Capture the cell that displays the provided text and extract its [x, y] central coordinate. 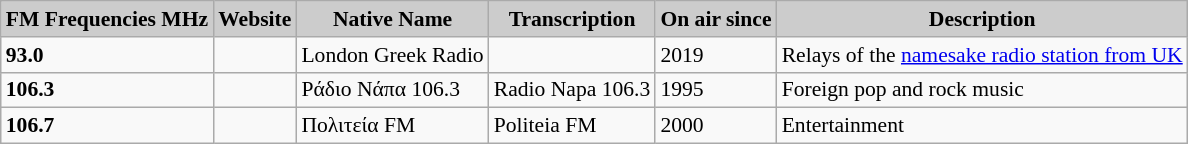
FM Frequencies MHz [107, 19]
Website [254, 19]
Ράδιο Νάπα 106.3 [392, 90]
106.7 [107, 126]
Foreign pop and rock music [982, 90]
London Greek Radio [392, 55]
Politeia FM [572, 126]
Πολιτεία FM [392, 126]
93.0 [107, 55]
Native Name [392, 19]
Transcription [572, 19]
Entertainment [982, 126]
Relays of the namesake radio station from UK [982, 55]
Radio Napa 106.3 [572, 90]
Description [982, 19]
106.3 [107, 90]
1995 [716, 90]
On air since [716, 19]
2019 [716, 55]
2000 [716, 126]
